Return [X, Y] of the center of cell containing provided text 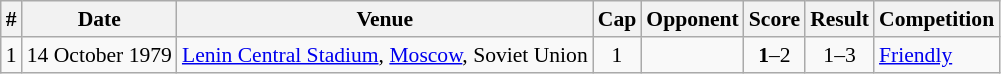
Lenin Central Stadium, Moscow, Soviet Union [385, 55]
Opponent [692, 19]
1–3 [840, 55]
1–2 [774, 55]
14 October 1979 [100, 55]
Result [840, 19]
Score [774, 19]
# [12, 19]
Venue [385, 19]
Cap [618, 19]
Friendly [936, 55]
Competition [936, 19]
Date [100, 19]
